Return the (X, Y) coordinate for the center point of the cell that contains the specified text.  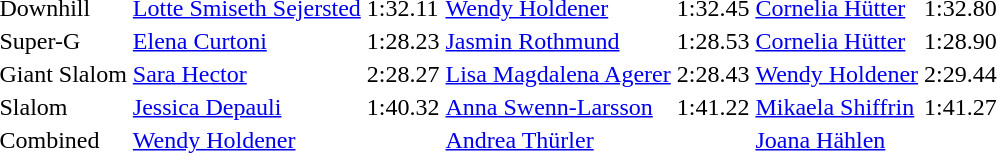
1:28.53 (713, 41)
1:28.23 (403, 41)
1:40.32 (403, 107)
Sara Hector (246, 74)
Jessica Depauli (246, 107)
Elena Curtoni (246, 41)
Anna Swenn-Larsson (558, 107)
Cornelia Hütter (837, 41)
1:41.22 (713, 107)
2:28.43 (713, 74)
Wendy Holdener (837, 74)
Jasmin Rothmund (558, 41)
Mikaela Shiffrin (837, 107)
2:28.27 (403, 74)
Lisa Magdalena Agerer (558, 74)
